Find where the given text appears and provide that cell's center as [X, Y] coordinate. 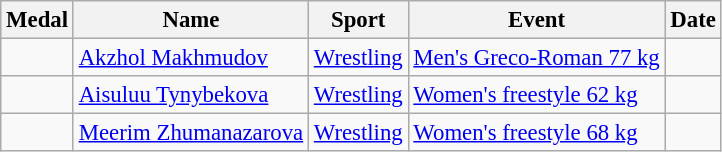
Sport [359, 20]
Women's freestyle 62 kg [536, 95]
Men's Greco-Roman 77 kg [536, 58]
Event [536, 20]
Aisuluu Tynybekova [190, 95]
Akzhol Makhmudov [190, 58]
Medal [38, 20]
Meerim Zhumanazarova [190, 133]
Name [190, 20]
Date [693, 20]
Women's freestyle 68 kg [536, 133]
